Return (X, Y) of the center of cell containing provided text 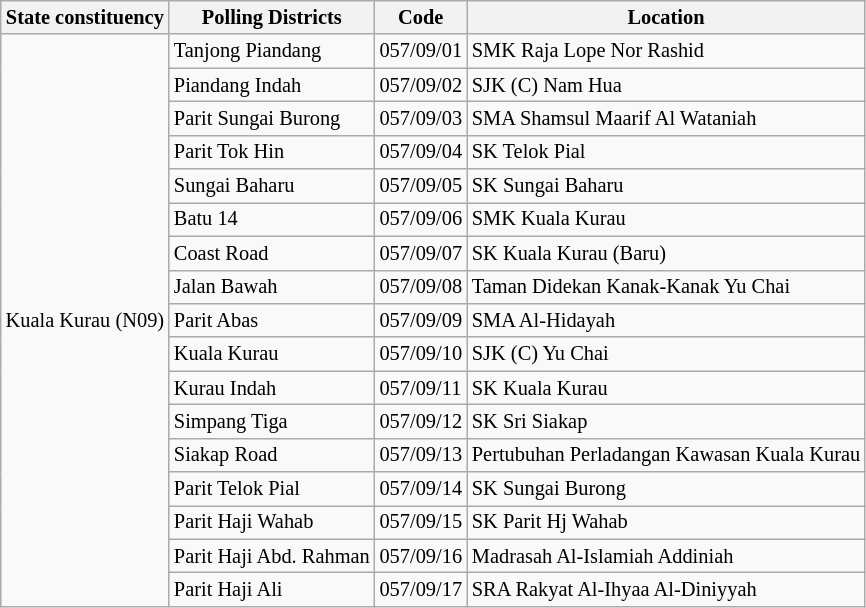
Parit Tok Hin (272, 152)
Code (421, 17)
Coast Road (272, 253)
Kuala Kurau (N09) (85, 320)
057/09/12 (421, 421)
Piandang Indah (272, 85)
057/09/11 (421, 388)
SK Parit Hj Wahab (666, 522)
SK Kuala Kurau (Baru) (666, 253)
057/09/05 (421, 186)
Polling Districts (272, 17)
Parit Sungai Burong (272, 118)
057/09/02 (421, 85)
Batu 14 (272, 219)
SMA Al-Hidayah (666, 320)
057/09/09 (421, 320)
057/09/14 (421, 489)
Kurau Indah (272, 388)
SK Kuala Kurau (666, 388)
057/09/16 (421, 556)
057/09/04 (421, 152)
SK Sungai Baharu (666, 186)
057/09/13 (421, 455)
SJK (C) Yu Chai (666, 354)
SK Sri Siakap (666, 421)
057/09/06 (421, 219)
Madrasah Al-Islamiah Addiniah (666, 556)
Taman Didekan Kanak-Kanak Yu Chai (666, 287)
Siakap Road (272, 455)
057/09/15 (421, 522)
SRA Rakyat Al-Ihyaa Al-Diniyyah (666, 589)
SJK (C) Nam Hua (666, 85)
Location (666, 17)
057/09/08 (421, 287)
057/09/01 (421, 51)
Sungai Baharu (272, 186)
Simpang Tiga (272, 421)
SMK Raja Lope Nor Rashid (666, 51)
Parit Haji Ali (272, 589)
SMA Shamsul Maarif Al Wataniah (666, 118)
057/09/10 (421, 354)
Parit Haji Wahab (272, 522)
SMK Kuala Kurau (666, 219)
057/09/17 (421, 589)
Parit Abas (272, 320)
057/09/03 (421, 118)
SK Telok Pial (666, 152)
State constituency (85, 17)
Jalan Bawah (272, 287)
Parit Telok Pial (272, 489)
SK Sungai Burong (666, 489)
Parit Haji Abd. Rahman (272, 556)
Kuala Kurau (272, 354)
Pertubuhan Perladangan Kawasan Kuala Kurau (666, 455)
057/09/07 (421, 253)
Tanjong Piandang (272, 51)
